Scan for the cell matching the given text and deliver its (x, y) coordinate at center. 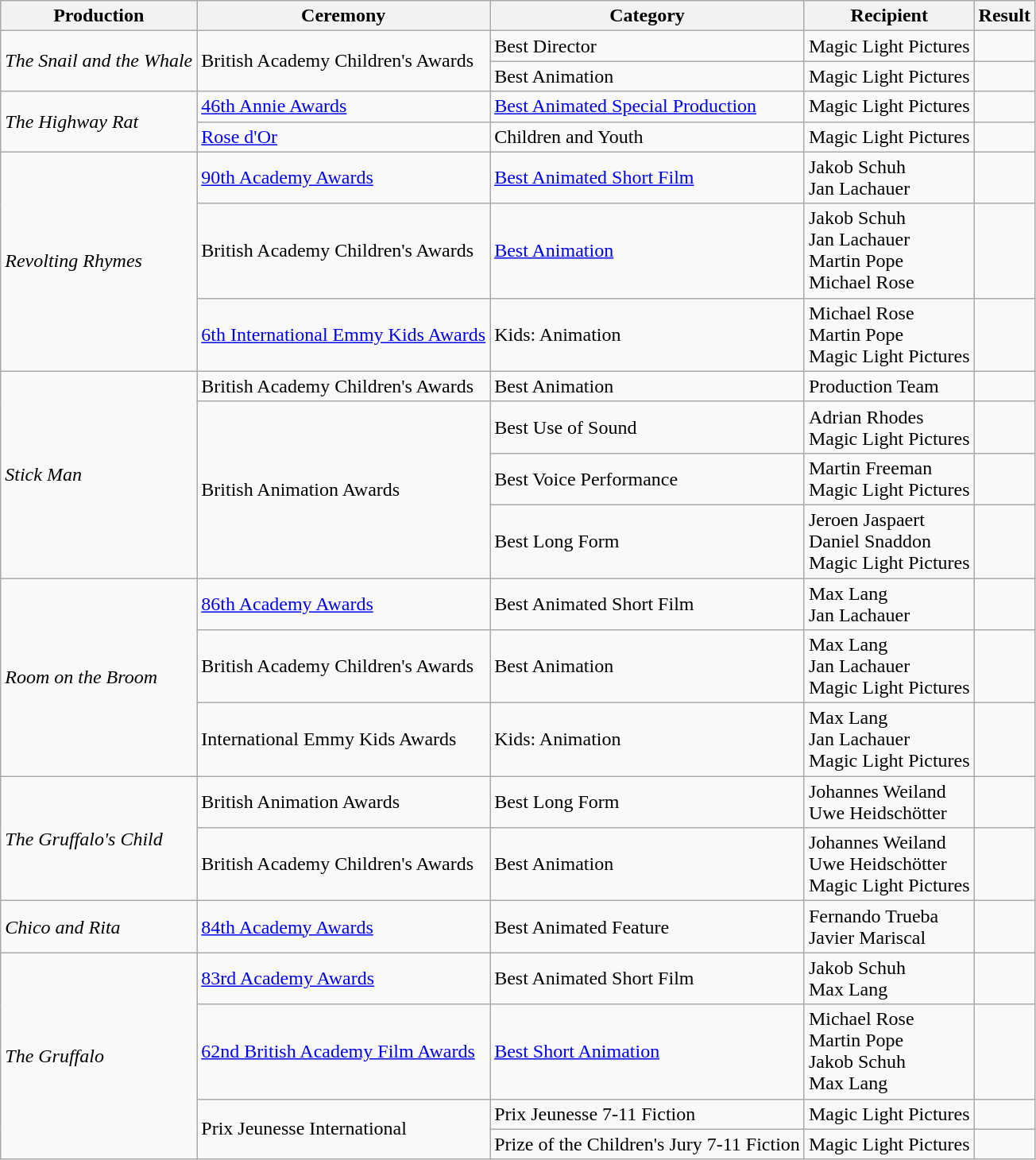
Children and Youth (647, 137)
Michael RoseMartin PopeJakob SchuhMax Lang (889, 1052)
Recipient (889, 16)
83rd Academy Awards (343, 979)
46th Annie Awards (343, 106)
Chico and Rita (99, 926)
Jeroen JaspaertDaniel SnaddonMagic Light Pictures (889, 541)
Johannes WeilandUwe Heidschötter (889, 802)
Prix Jeunesse 7-11 Fiction (647, 1114)
Production (99, 16)
The Gruffalo's Child (99, 839)
The Highway Rat (99, 122)
62nd British Academy Film Awards (343, 1052)
Prix Jeunesse International (343, 1129)
Prize of the Children's Jury 7-11 Fiction (647, 1144)
Production Team (889, 386)
Ceremony (343, 16)
Max LangJan Lachauer (889, 604)
International Emmy Kids Awards (343, 740)
Martin FreemanMagic Light Pictures (889, 478)
Adrian RhodesMagic Light Pictures (889, 427)
Johannes WeilandUwe HeidschötterMagic Light Pictures (889, 864)
Michael RoseMartin PopeMagic Light Pictures (889, 334)
Best Animated Feature (647, 926)
Jakob SchuhJan Lachauer (889, 178)
Fernando TruebaJavier Mariscal (889, 926)
Best Voice Performance (647, 478)
Best Animated Special Production (647, 106)
6th International Emmy Kids Awards (343, 334)
90th Academy Awards (343, 178)
Revolting Rhymes (99, 261)
Jakob SchuhMax Lang (889, 979)
Stick Man (99, 474)
Result (1004, 16)
The Gruffalo (99, 1056)
Best Use of Sound (647, 427)
Jakob SchuhJan LachauerMartin PopeMichael Rose (889, 251)
The Snail and the Whale (99, 61)
Category (647, 16)
86th Academy Awards (343, 604)
Room on the Broom (99, 677)
Rose d'Or (343, 137)
Best Director (647, 46)
84th Academy Awards (343, 926)
Best Short Animation (647, 1052)
